Pinpoint the cell where the given text exists, returning its (X, Y) midpoint coordinate. 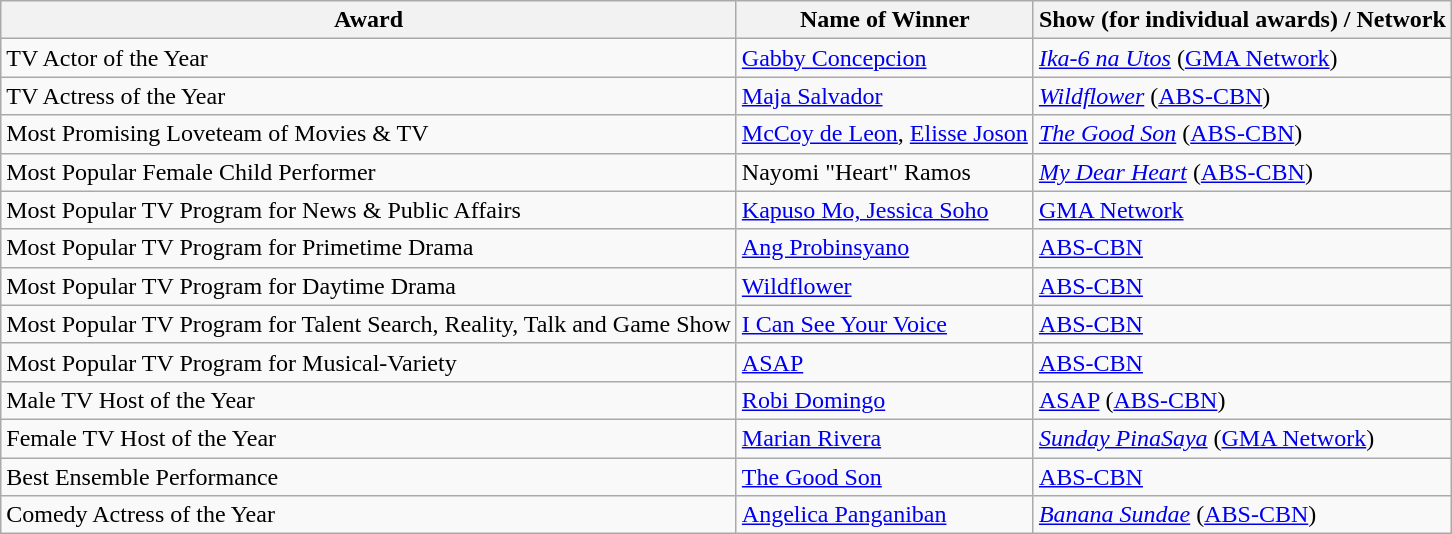
Nayomi "Heart" Ramos (884, 172)
ASAP (ABS-CBN) (1242, 400)
Banana Sundae (ABS-CBN) (1242, 515)
Marian Rivera (884, 438)
I Can See Your Voice (884, 324)
Most Popular TV Program for Daytime Drama (369, 286)
The Good Son (ABS-CBN) (1242, 134)
Robi Domingo (884, 400)
TV Actor of the Year (369, 58)
Most Popular Female Child Performer (369, 172)
ASAP (884, 362)
Most Popular TV Program for News & Public Affairs (369, 210)
Most Popular TV Program for Musical-Variety (369, 362)
Most Promising Loveteam of Movies & TV (369, 134)
Female TV Host of the Year (369, 438)
Ika-6 na Utos (GMA Network) (1242, 58)
My Dear Heart (ABS-CBN) (1242, 172)
The Good Son (884, 477)
Wildflower (ABS-CBN) (1242, 96)
Angelica Panganiban (884, 515)
Most Popular TV Program for Primetime Drama (369, 248)
TV Actress of the Year (369, 96)
Kapuso Mo, Jessica Soho (884, 210)
Show (for individual awards) / Network (1242, 20)
Ang Probinsyano (884, 248)
Most Popular TV Program for Talent Search, Reality, Talk and Game Show (369, 324)
Gabby Concepcion (884, 58)
Wildflower (884, 286)
Best Ensemble Performance (369, 477)
Name of Winner (884, 20)
Award (369, 20)
Maja Salvador (884, 96)
Comedy Actress of the Year (369, 515)
Male TV Host of the Year (369, 400)
McCoy de Leon, Elisse Joson (884, 134)
GMA Network (1242, 210)
Sunday PinaSaya (GMA Network) (1242, 438)
